Return the [X, Y] coordinate for the center point of the cell that contains the specified text.  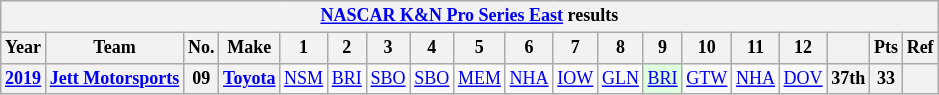
2019 [24, 78]
Year [24, 48]
4 [432, 48]
5 [480, 48]
NASCAR K&N Pro Series East results [470, 16]
3 [388, 48]
NSM [304, 78]
1 [304, 48]
Make [250, 48]
IOW [576, 78]
Pts [886, 48]
10 [707, 48]
2 [346, 48]
Jett Motorsports [114, 78]
Team [114, 48]
8 [621, 48]
09 [202, 78]
Ref [920, 48]
7 [576, 48]
11 [756, 48]
33 [886, 78]
6 [529, 48]
12 [803, 48]
37th [848, 78]
GTW [707, 78]
GLN [621, 78]
No. [202, 48]
MEM [480, 78]
Toyota [250, 78]
DOV [803, 78]
9 [662, 48]
